For the text-containing cell, return its midpoint in [X, Y] coordinate format. 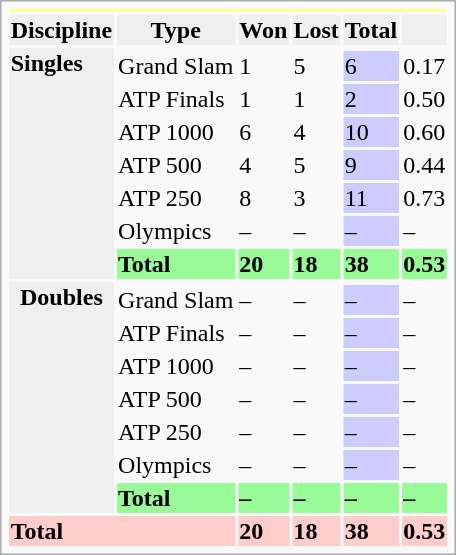
0.17 [424, 66]
8 [264, 198]
Won [264, 30]
Doubles [61, 398]
3 [316, 198]
Type [176, 30]
11 [370, 198]
Singles [61, 164]
Discipline [61, 30]
0.73 [424, 198]
0.60 [424, 132]
9 [370, 165]
0.44 [424, 165]
2 [370, 99]
10 [370, 132]
Lost [316, 30]
0.50 [424, 99]
